Capture the cell that displays the provided text and extract its [x, y] central coordinate. 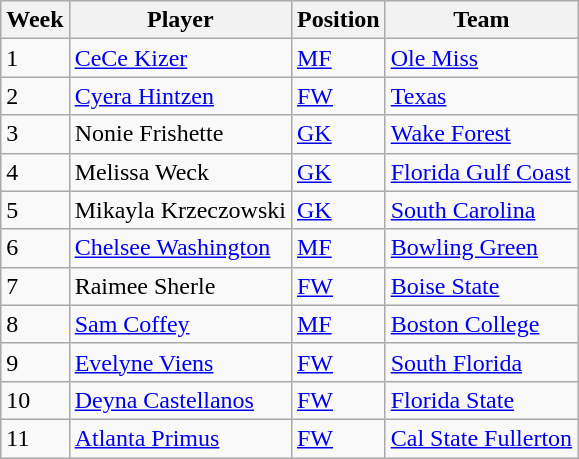
3 [35, 134]
Florida State [481, 400]
Texas [481, 96]
Boise State [481, 286]
Boston College [481, 324]
11 [35, 438]
9 [35, 362]
Bowling Green [481, 248]
South Carolina [481, 210]
10 [35, 400]
Cyera Hintzen [180, 96]
Position [338, 20]
1 [35, 58]
Team [481, 20]
5 [35, 210]
Wake Forest [481, 134]
Chelsee Washington [180, 248]
Week [35, 20]
Ole Miss [481, 58]
Atlanta Primus [180, 438]
South Florida [481, 362]
2 [35, 96]
4 [35, 172]
Player [180, 20]
6 [35, 248]
Florida Gulf Coast [481, 172]
8 [35, 324]
Sam Coffey [180, 324]
Mikayla Krzeczowski [180, 210]
Cal State Fullerton [481, 438]
Melissa Weck [180, 172]
7 [35, 286]
Deyna Castellanos [180, 400]
Evelyne Viens [180, 362]
CeCe Kizer [180, 58]
Nonie Frishette [180, 134]
Raimee Sherle [180, 286]
